Identify which cell holds the provided text, then report its [x, y] central coordinate. 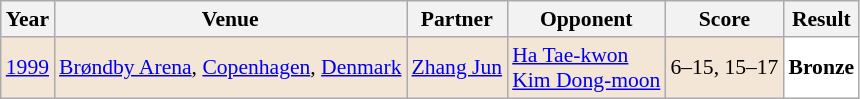
Year [28, 19]
Venue [230, 19]
Score [724, 19]
Partner [456, 19]
Opponent [586, 19]
Bronze [821, 68]
Brøndby Arena, Copenhagen, Denmark [230, 68]
Ha Tae-kwon Kim Dong-moon [586, 68]
1999 [28, 68]
6–15, 15–17 [724, 68]
Result [821, 19]
Zhang Jun [456, 68]
